Return the [X, Y] coordinate for the center point of the cell that contains the specified text.  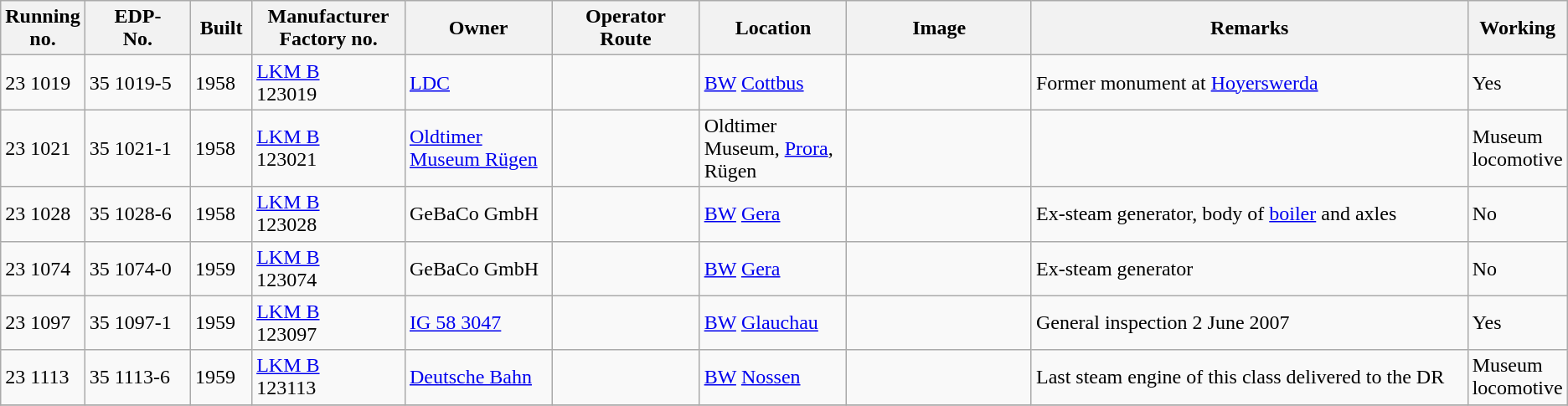
35 1113-6 [137, 377]
35 1021-1 [137, 148]
LKM B123021 [328, 148]
Oldtimer Museum Rügen [477, 148]
23 1028 [43, 214]
23 1019 [43, 82]
LKM B123097 [328, 323]
OperatorRoute [626, 28]
35 1028-6 [137, 214]
ManufacturerFactory no. [328, 28]
35 1019-5 [137, 82]
23 1074 [43, 268]
BW Nossen [773, 377]
BW Glauchau [773, 323]
23 1113 [43, 377]
Location [773, 28]
LDC [477, 82]
IG 58 3047 [477, 323]
Owner [477, 28]
BW Cottbus [773, 82]
Last steam engine of this class delivered to the DR [1250, 377]
EDP-No. [137, 28]
Working [1518, 28]
LKM B123074 [328, 268]
LKM B123113 [328, 377]
Ex-steam generator [1250, 268]
35 1097-1 [137, 323]
Built [221, 28]
LKM B123019 [328, 82]
23 1097 [43, 323]
Runningno. [43, 28]
Remarks [1250, 28]
Oldtimer Museum, Prora, Rügen [773, 148]
Ex-steam generator, body of boiler and axles [1250, 214]
23 1021 [43, 148]
General inspection 2 June 2007 [1250, 323]
Image [940, 28]
LKM B123028 [328, 214]
35 1074-0 [137, 268]
Deutsche Bahn [477, 377]
Former monument at Hoyerswerda [1250, 82]
